Locate the cell with the specified text and output its [X, Y] center coordinate. 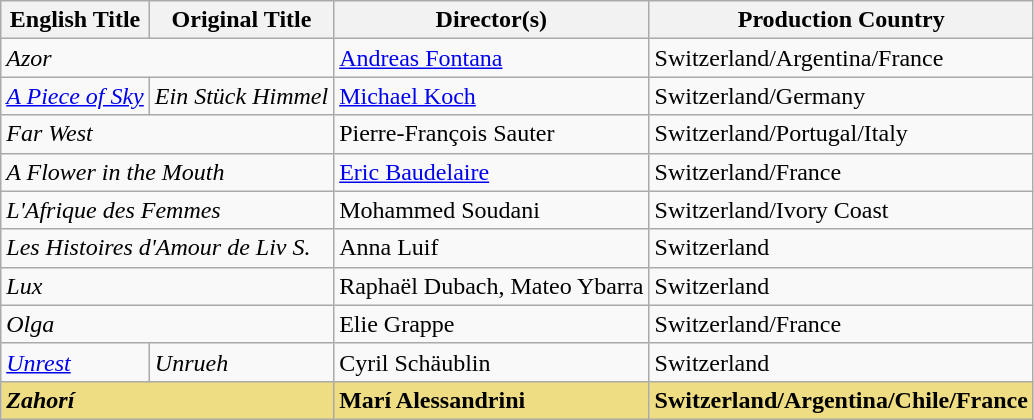
A Piece of Sky [76, 96]
Olga [168, 324]
Lux [168, 286]
Switzerland/Argentina/Chile/France [841, 400]
Unrueh [241, 362]
Switzerland/Argentina/France [841, 58]
Ein Stück Himmel [241, 96]
Cyril Schäublin [492, 362]
Switzerland/Ivory Coast [841, 210]
Marí Alessandrini [492, 400]
Eric Baudelaire [492, 172]
English Title [76, 20]
Production Country [841, 20]
Unrest [76, 362]
Les Histoires d'Amour de Liv S. [168, 248]
Andreas Fontana [492, 58]
Zahorí [168, 400]
Switzerland/Portugal/Italy [841, 134]
Mohammed Soudani [492, 210]
Elie Grappe [492, 324]
Director(s) [492, 20]
Far West [168, 134]
A Flower in the Mouth [168, 172]
Azor [168, 58]
Pierre-François Sauter [492, 134]
Original Title [241, 20]
Switzerland/Germany [841, 96]
Michael Koch [492, 96]
Anna Luif [492, 248]
L'Afrique des Femmes [168, 210]
Raphaël Dubach, Mateo Ybarra [492, 286]
